Pinpoint the cell where the given text exists, returning its [x, y] midpoint coordinate. 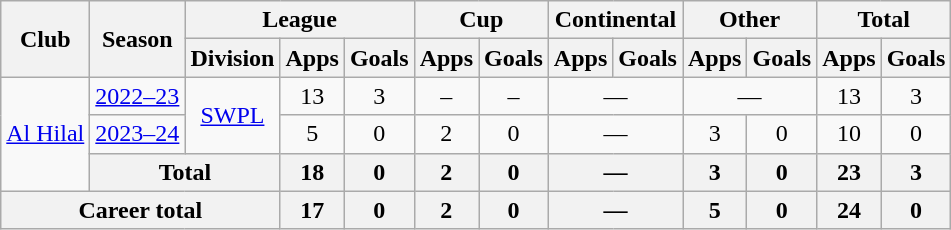
Al Hilal [46, 134]
23 [849, 172]
Club [46, 39]
17 [312, 210]
10 [849, 134]
Continental [615, 20]
2023–24 [138, 134]
Career total [140, 210]
SWPL [232, 115]
Season [138, 39]
League [300, 20]
Other [749, 20]
Division [232, 58]
24 [849, 210]
18 [312, 172]
Cup [481, 20]
2022–23 [138, 96]
